Pinpoint the cell where the given text exists, returning its [x, y] midpoint coordinate. 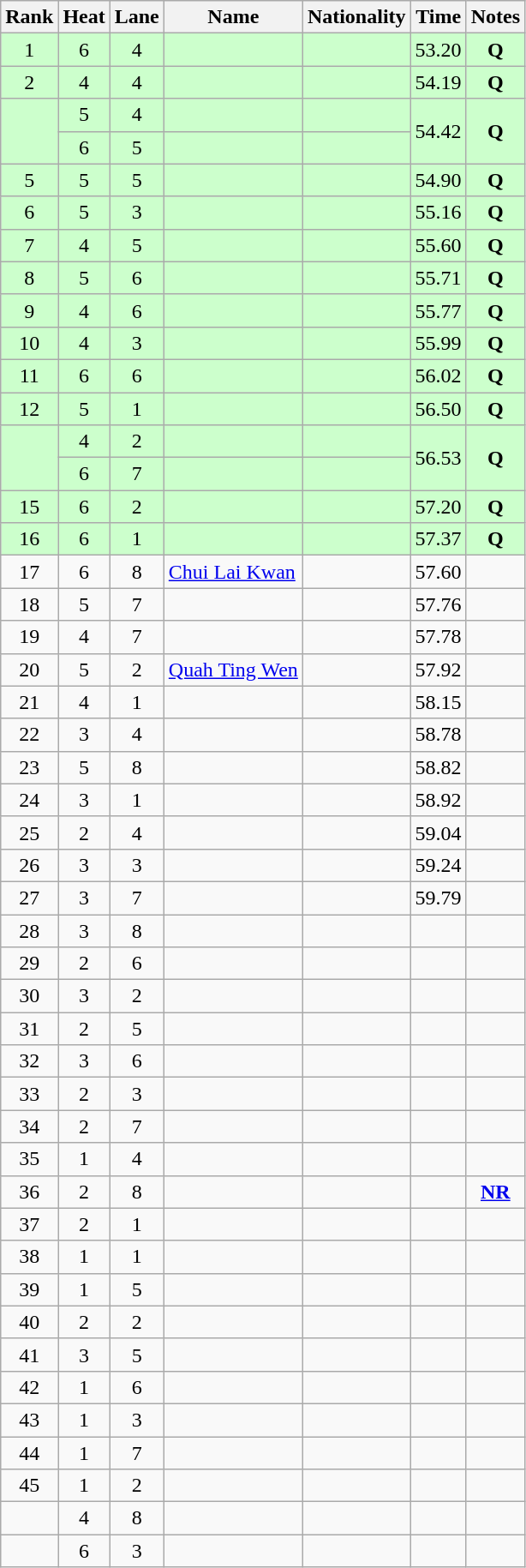
44 [29, 1453]
35 [29, 1159]
37 [29, 1224]
26 [29, 865]
29 [29, 964]
28 [29, 930]
24 [29, 800]
59.79 [439, 898]
Quah Ting Wen [233, 670]
45 [29, 1486]
39 [29, 1289]
40 [29, 1322]
16 [29, 539]
20 [29, 670]
55.99 [439, 343]
21 [29, 702]
58.82 [439, 767]
58.15 [439, 702]
41 [29, 1355]
56.53 [439, 458]
22 [29, 735]
55.60 [439, 245]
55.16 [439, 213]
54.42 [439, 131]
32 [29, 1061]
56.02 [439, 375]
23 [29, 767]
33 [29, 1094]
19 [29, 637]
34 [29, 1126]
58.92 [439, 800]
Rank [29, 17]
55.77 [439, 310]
12 [29, 409]
57.78 [439, 637]
57.37 [439, 539]
57.20 [439, 507]
38 [29, 1257]
27 [29, 898]
43 [29, 1420]
Notes [495, 17]
59.24 [439, 865]
10 [29, 343]
55.71 [439, 278]
Chui Lai Kwan [233, 572]
25 [29, 832]
11 [29, 375]
36 [29, 1192]
54.90 [439, 180]
9 [29, 310]
54.19 [439, 82]
NR [495, 1192]
30 [29, 996]
17 [29, 572]
58.78 [439, 735]
Lane [137, 17]
57.92 [439, 670]
57.60 [439, 572]
31 [29, 1029]
53.20 [439, 50]
57.76 [439, 604]
Time [439, 17]
56.50 [439, 409]
Nationality [356, 17]
Heat [84, 17]
15 [29, 507]
18 [29, 604]
59.04 [439, 832]
42 [29, 1387]
Name [233, 17]
